For the text-containing cell, return its midpoint in [x, y] coordinate format. 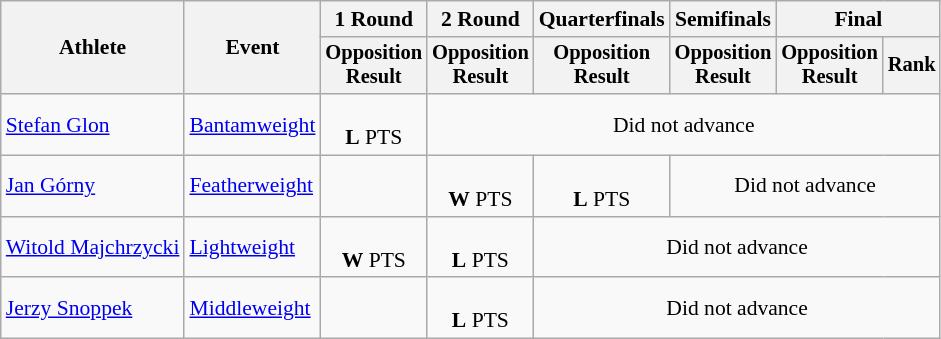
Lightweight [252, 248]
1 Round [374, 19]
Middleweight [252, 308]
Bantamweight [252, 124]
Witold Majchrzycki [93, 248]
Final [858, 19]
2 Round [480, 19]
Stefan Glon [93, 124]
Event [252, 48]
Featherweight [252, 186]
Jan Górny [93, 186]
Athlete [93, 48]
Quarterfinals [602, 19]
Rank [912, 66]
Jerzy Snoppek [93, 308]
Semifinals [724, 19]
